Determine the (x, y) coordinate at the center of the cell enclosing the given text.  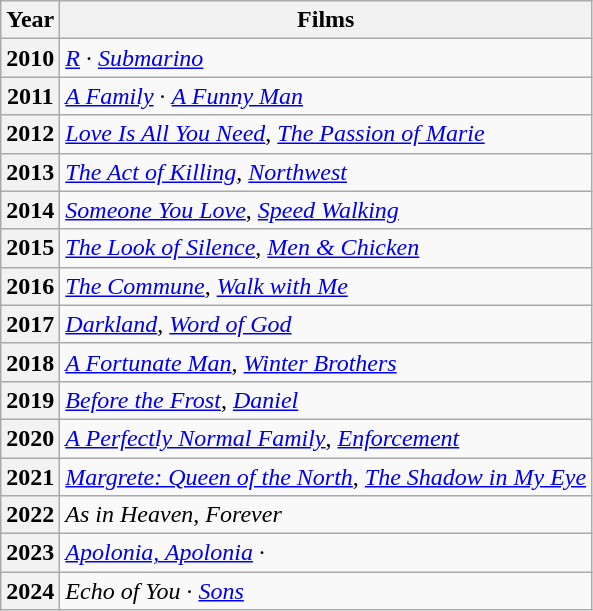
Year (30, 20)
A Family · A Funny Man (326, 96)
2024 (30, 591)
2023 (30, 553)
2018 (30, 362)
Love Is All You Need, The Passion of Marie (326, 134)
2012 (30, 134)
The Commune, Walk with Me (326, 286)
Someone You Love, Speed Walking (326, 210)
2020 (30, 438)
2016 (30, 286)
2019 (30, 400)
2021 (30, 477)
2011 (30, 96)
2014 (30, 210)
2017 (30, 324)
The Act of Killing, Northwest (326, 172)
The Look of Silence, Men & Chicken (326, 248)
Films (326, 20)
Apolonia, Apolonia · (326, 553)
Darkland, Word of God (326, 324)
A Perfectly Normal Family, Enforcement (326, 438)
Echo of You · Sons (326, 591)
2013 (30, 172)
R · Submarino (326, 58)
2022 (30, 515)
Before the Frost, Daniel (326, 400)
Margrete: Queen of the North, The Shadow in My Eye (326, 477)
2010 (30, 58)
A Fortunate Man, Winter Brothers (326, 362)
As in Heaven, Forever (326, 515)
2015 (30, 248)
